Extract the (x, y) coordinate from the center of the cell holding the provided text.  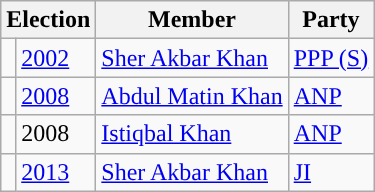
Election (48, 20)
Party (331, 20)
JI (331, 172)
2013 (56, 172)
Istiqbal Khan (192, 134)
2002 (56, 58)
PPP (S) (331, 58)
Abdul Matin Khan (192, 96)
Member (192, 20)
